From the cell containing the given text, extract its center point as [X, Y] coordinate. 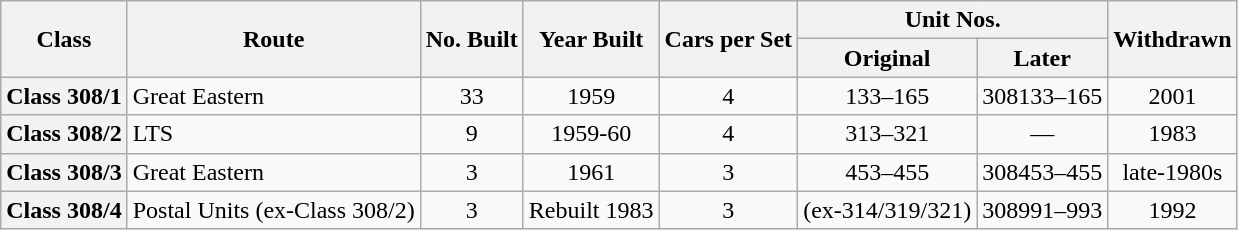
Class 308/4 [64, 210]
Year Built [591, 39]
1959-60 [591, 134]
1959 [591, 96]
Later [1042, 58]
Class 308/3 [64, 172]
308453–455 [1042, 172]
Class [64, 39]
308133–165 [1042, 96]
308991–993 [1042, 210]
313–321 [888, 134]
2001 [1172, 96]
33 [472, 96]
Route [274, 39]
Cars per Set [728, 39]
133–165 [888, 96]
1961 [591, 172]
— [1042, 134]
1983 [1172, 134]
Class 308/2 [64, 134]
1992 [1172, 210]
9 [472, 134]
LTS [274, 134]
late-1980s [1172, 172]
453–455 [888, 172]
No. Built [472, 39]
Unit Nos. [953, 20]
Class 308/1 [64, 96]
Rebuilt 1983 [591, 210]
(ex-314/319/321) [888, 210]
Withdrawn [1172, 39]
Postal Units (ex-Class 308/2) [274, 210]
Original [888, 58]
